For the text-containing cell, return its midpoint in (x, y) coordinate format. 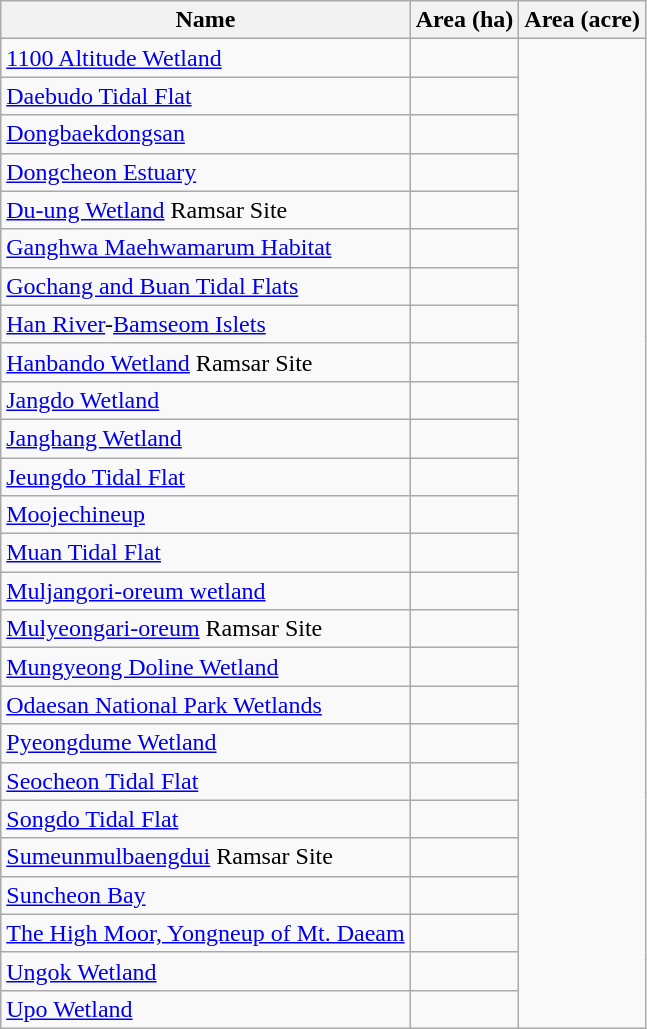
Area (ha) (464, 20)
Jeungdo Tidal Flat (206, 477)
Name (206, 20)
Han River-Bamseom Islets (206, 324)
Gochang and Buan Tidal Flats (206, 286)
Dongbaekdongsan (206, 134)
The High Moor, Yongneup of Mt. Daeam (206, 933)
Seocheon Tidal Flat (206, 781)
Moojechineup (206, 515)
Daebudo Tidal Flat (206, 96)
Upo Wetland (206, 1009)
Odaesan National Park Wetlands (206, 705)
Ganghwa Maehwamarum Habitat (206, 248)
Songdo Tidal Flat (206, 819)
1100 Altitude Wetland (206, 58)
Mungyeong Doline Wetland (206, 667)
Muljangori-oreum wetland (206, 591)
Hanbando Wetland Ramsar Site (206, 362)
Mulyeongari-oreum Ramsar Site (206, 629)
Dongcheon Estuary (206, 172)
Janghang Wetland (206, 438)
Sumeunmulbaengdui Ramsar Site (206, 857)
Area (acre) (582, 20)
Du-ung Wetland Ramsar Site (206, 210)
Muan Tidal Flat (206, 553)
Suncheon Bay (206, 895)
Pyeongdume Wetland (206, 743)
Ungok Wetland (206, 971)
Jangdo Wetland (206, 400)
